Search for the cell housing the specified text and yield its (X, Y) center coordinate. 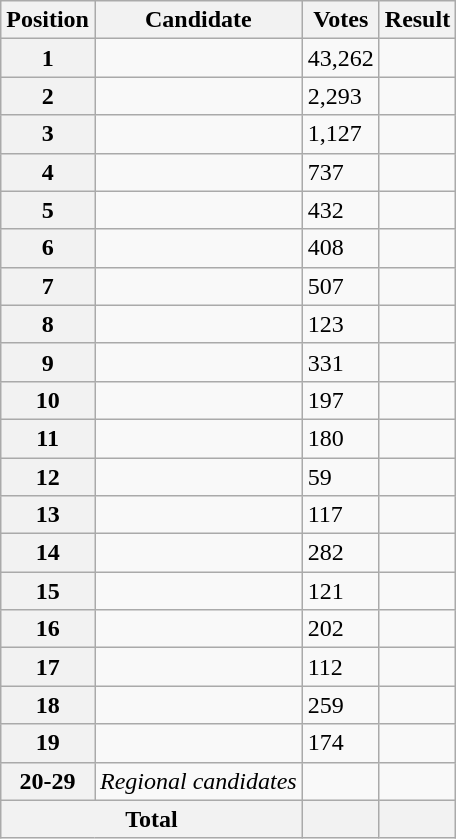
7 (48, 286)
2,293 (340, 96)
123 (340, 324)
4 (48, 172)
432 (340, 210)
15 (48, 591)
11 (48, 438)
8 (48, 324)
Position (48, 20)
174 (340, 743)
259 (340, 705)
14 (48, 553)
10 (48, 400)
202 (340, 629)
Regional candidates (198, 781)
121 (340, 591)
1 (48, 58)
13 (48, 515)
43,262 (340, 58)
408 (340, 248)
16 (48, 629)
180 (340, 438)
507 (340, 286)
117 (340, 515)
Votes (340, 20)
331 (340, 362)
282 (340, 553)
737 (340, 172)
18 (48, 705)
2 (48, 96)
Result (417, 20)
3 (48, 134)
6 (48, 248)
112 (340, 667)
1,127 (340, 134)
9 (48, 362)
12 (48, 477)
17 (48, 667)
197 (340, 400)
59 (340, 477)
Total (152, 819)
Candidate (198, 20)
19 (48, 743)
5 (48, 210)
20-29 (48, 781)
